Search for the cell housing the specified text and yield its (x, y) center coordinate. 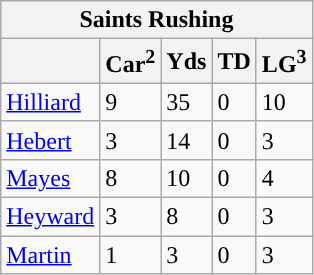
Car2 (130, 62)
LG3 (284, 62)
35 (186, 102)
Yds (186, 62)
1 (130, 255)
4 (284, 178)
Martin (50, 255)
TD (234, 62)
Mayes (50, 178)
Hilliard (50, 102)
Saints Rushing (156, 20)
Hebert (50, 140)
9 (130, 102)
14 (186, 140)
Heyward (50, 217)
